Pinpoint the cell where the given text exists, returning its [X, Y] midpoint coordinate. 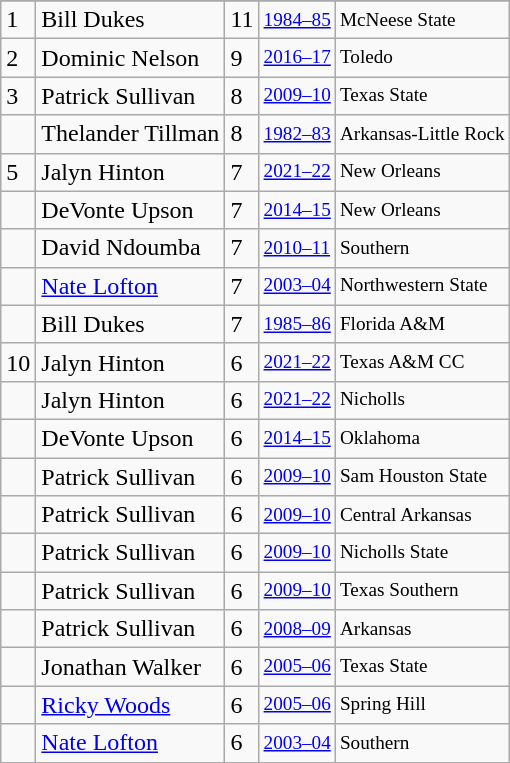
2010–11 [297, 248]
3 [18, 96]
Jonathan Walker [130, 667]
5 [18, 172]
1985–86 [297, 324]
2016–17 [297, 58]
Florida A&M [422, 324]
Sam Houston State [422, 477]
Texas A&M CC [422, 362]
Nicholls State [422, 553]
Central Arkansas [422, 515]
2 [18, 58]
Spring Hill [422, 705]
2008–09 [297, 629]
Texas Southern [422, 591]
10 [18, 362]
Toledo [422, 58]
McNeese State [422, 20]
Thelander Tillman [130, 134]
Nicholls [422, 400]
1 [18, 20]
Dominic Nelson [130, 58]
1982–83 [297, 134]
Northwestern State [422, 286]
Arkansas [422, 629]
Arkansas-Little Rock [422, 134]
9 [242, 58]
Ricky Woods [130, 705]
David Ndoumba [130, 248]
Oklahoma [422, 438]
1984–85 [297, 20]
11 [242, 20]
